Determine the (X, Y) coordinate at the center of the cell enclosing the given text.  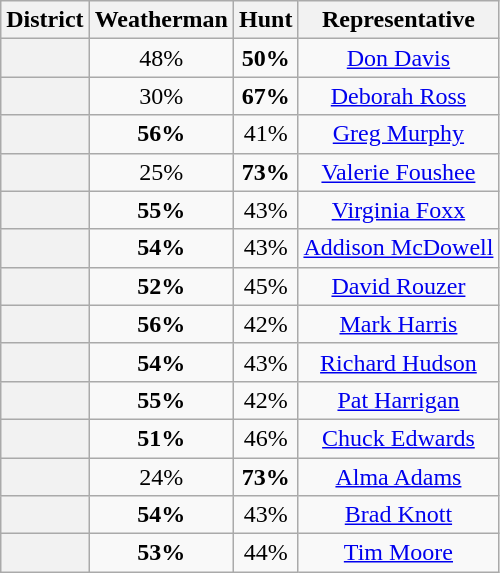
Mark Harris (398, 324)
Hunt (265, 20)
24% (161, 477)
51% (161, 438)
Weatherman (161, 20)
Greg Murphy (398, 134)
Virginia Foxx (398, 210)
District (45, 20)
Deborah Ross (398, 96)
Richard Hudson (398, 362)
Chuck Edwards (398, 438)
52% (161, 286)
53% (161, 553)
48% (161, 58)
67% (265, 96)
Brad Knott (398, 515)
Pat Harrigan (398, 400)
45% (265, 286)
Addison McDowell (398, 248)
30% (161, 96)
44% (265, 553)
Don Davis (398, 58)
Representative (398, 20)
50% (265, 58)
David Rouzer (398, 286)
Alma Adams (398, 477)
Tim Moore (398, 553)
46% (265, 438)
25% (161, 172)
Valerie Foushee (398, 172)
41% (265, 134)
